Find where the given text appears and provide that cell's center as [x, y] coordinate. 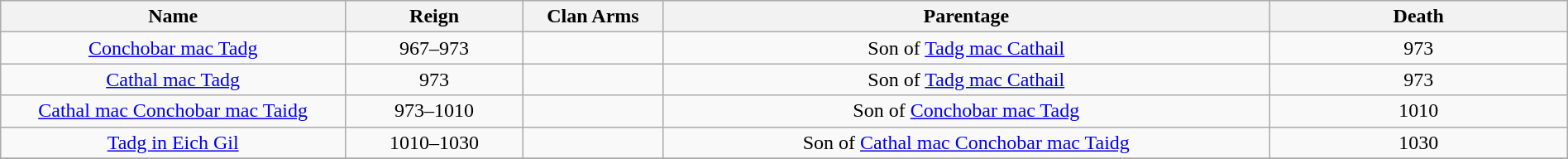
Reign [435, 17]
1030 [1418, 142]
Cathal mac Tadg [174, 79]
973–1010 [435, 111]
967–973 [435, 48]
Cathal mac Conchobar mac Taidg [174, 111]
Son of Cathal mac Conchobar mac Taidg [966, 142]
1010 [1418, 111]
Name [174, 17]
Death [1418, 17]
Parentage [966, 17]
Conchobar mac Tadg [174, 48]
Clan Arms [594, 17]
1010–1030 [435, 142]
Tadg in Eich Gil [174, 142]
Son of Conchobar mac Tadg [966, 111]
